Extract the [x, y] coordinate from the center of the cell holding the provided text.  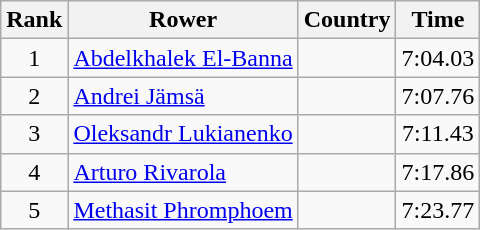
Abdelkhalek El-Banna [183, 58]
4 [34, 172]
Rank [34, 20]
Andrei Jämsä [183, 96]
7:07.76 [438, 96]
Country [347, 20]
7:17.86 [438, 172]
7:04.03 [438, 58]
3 [34, 134]
Time [438, 20]
1 [34, 58]
Oleksandr Lukianenko [183, 134]
7:23.77 [438, 210]
7:11.43 [438, 134]
Methasit Phromphoem [183, 210]
2 [34, 96]
Rower [183, 20]
5 [34, 210]
Arturo Rivarola [183, 172]
